Output the (x, y) coordinate of the center of the cell containing the given text.  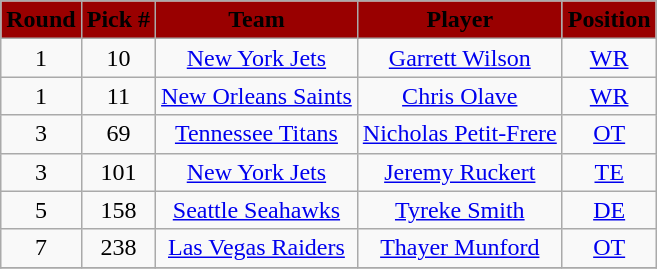
Pick # (118, 20)
11 (118, 96)
DE (609, 210)
TE (609, 172)
Thayer Munford (460, 248)
158 (118, 210)
101 (118, 172)
69 (118, 134)
Chris Olave (460, 96)
Tyreke Smith (460, 210)
238 (118, 248)
New Orleans Saints (257, 96)
10 (118, 58)
Nicholas Petit-Frere (460, 134)
Player (460, 20)
Round (41, 20)
Position (609, 20)
5 (41, 210)
Las Vegas Raiders (257, 248)
Jeremy Ruckert (460, 172)
Team (257, 20)
7 (41, 248)
Seattle Seahawks (257, 210)
Garrett Wilson (460, 58)
Tennessee Titans (257, 134)
